Find where the given text appears and provide that cell's center as [x, y] coordinate. 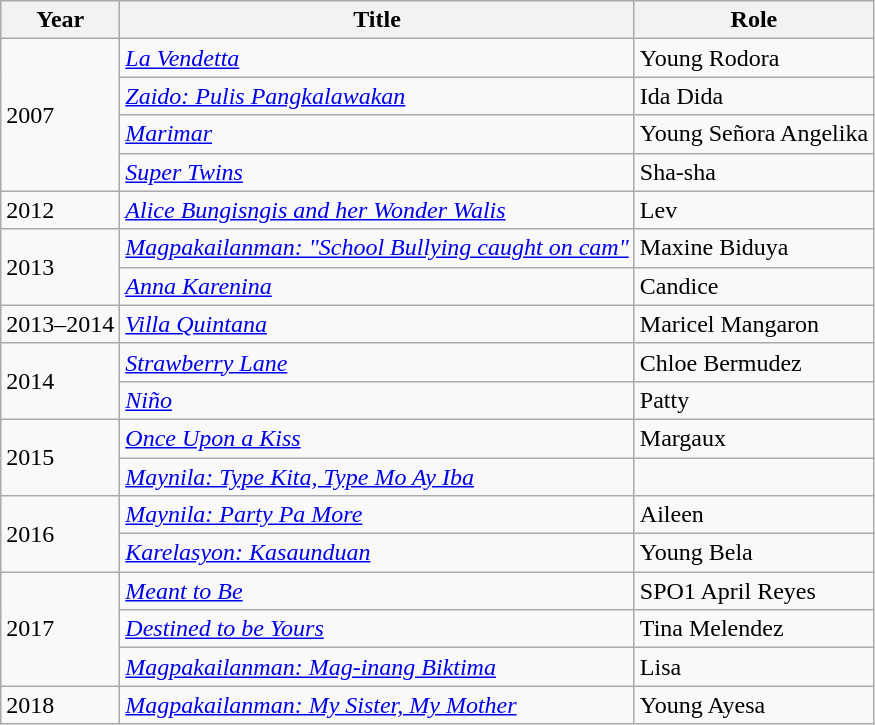
Patty [754, 400]
Chloe Bermudez [754, 362]
Maxine Biduya [754, 248]
2016 [60, 534]
2013–2014 [60, 324]
2017 [60, 629]
Magpakailanman: Mag-inang Biktima [377, 667]
Margaux [754, 438]
Villa Quintana [377, 324]
Candice [754, 286]
Once Upon a Kiss [377, 438]
Young Ayesa [754, 705]
Role [754, 20]
Tina Melendez [754, 629]
Young Rodora [754, 58]
Destined to be Yours [377, 629]
Young Bela [754, 553]
Strawberry Lane [377, 362]
Meant to Be [377, 591]
Year [60, 20]
Anna Karenina [377, 286]
Karelasyon: Kasaunduan [377, 553]
2007 [60, 115]
Magpakailanman: My Sister, My Mother [377, 705]
Super Twins [377, 172]
2018 [60, 705]
Lisa [754, 667]
Niño [377, 400]
Alice Bungisngis and her Wonder Walis [377, 210]
Maynila: Party Pa More [377, 515]
Title [377, 20]
Aileen [754, 515]
Sha-sha [754, 172]
La Vendetta [377, 58]
Young Señora Angelika [754, 134]
Ida Dida [754, 96]
Zaido: Pulis Pangkalawakan [377, 96]
Maricel Mangaron [754, 324]
2015 [60, 457]
Marimar [377, 134]
2013 [60, 267]
Lev [754, 210]
SPO1 April Reyes [754, 591]
2014 [60, 381]
Magpakailanman: "School Bullying caught on cam" [377, 248]
Maynila: Type Kita, Type Mo Ay Iba [377, 477]
2012 [60, 210]
